Determine the (x, y) coordinate at the center of the cell enclosing the given text.  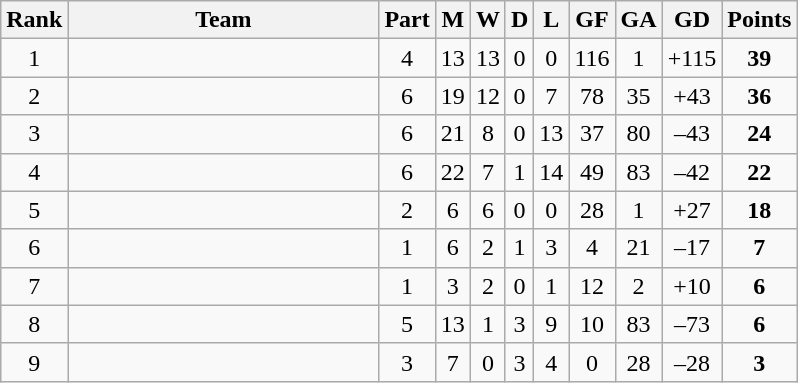
–28 (692, 362)
10 (592, 324)
–17 (692, 248)
78 (592, 96)
GD (692, 20)
49 (592, 172)
+27 (692, 210)
–43 (692, 134)
Rank (34, 20)
18 (760, 210)
+43 (692, 96)
Points (760, 20)
36 (760, 96)
L (552, 20)
19 (452, 96)
GF (592, 20)
W (488, 20)
37 (592, 134)
39 (760, 58)
Team (224, 20)
Part (407, 20)
80 (638, 134)
M (452, 20)
GA (638, 20)
+115 (692, 58)
14 (552, 172)
D (519, 20)
24 (760, 134)
–73 (692, 324)
+10 (692, 286)
–42 (692, 172)
35 (638, 96)
116 (592, 58)
